Pinpoint the cell where the given text exists, returning its (X, Y) midpoint coordinate. 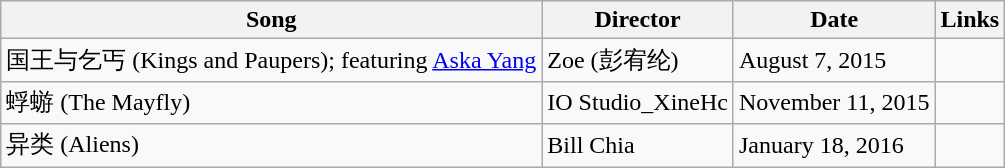
Bill Chia (638, 146)
Date (834, 20)
Song (272, 20)
IO Studio_XineHc (638, 102)
January 18, 2016 (834, 146)
Zoe (彭宥纶) (638, 60)
Director (638, 20)
November 11, 2015 (834, 102)
蜉蝣 (The Mayfly) (272, 102)
Links (970, 20)
国王与乞丐 (Kings and Paupers); featuring Aska Yang (272, 60)
August 7, 2015 (834, 60)
异类 (Aliens) (272, 146)
